Determine the [x, y] coordinate at the center of the cell enclosing the given text.  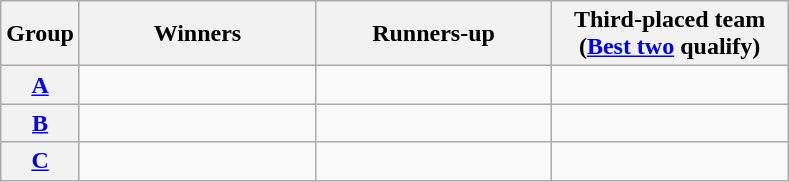
Winners [197, 34]
Runners-up [433, 34]
Third-placed team(Best two qualify) [670, 34]
Group [40, 34]
B [40, 123]
C [40, 161]
A [40, 85]
